Capture the cell that displays the provided text and extract its [X, Y] central coordinate. 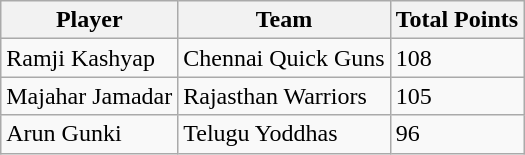
108 [457, 58]
Telugu Yoddhas [284, 134]
Arun Gunki [90, 134]
Ramji Kashyap [90, 58]
Majahar Jamadar [90, 96]
Chennai Quick Guns [284, 58]
Total Points [457, 20]
Team [284, 20]
96 [457, 134]
Rajasthan Warriors [284, 96]
Player [90, 20]
105 [457, 96]
